Provide the [x, y] coordinate of the cell's center where the given text is located.  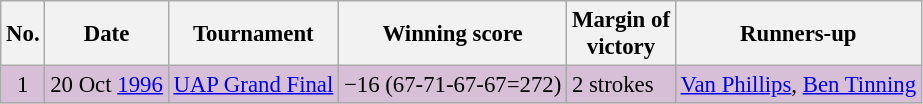
Runners-up [798, 34]
Margin ofvictory [622, 34]
1 [23, 85]
Date [106, 34]
2 strokes [622, 85]
Van Phillips, Ben Tinning [798, 85]
No. [23, 34]
Winning score [453, 34]
−16 (67-71-67-67=272) [453, 85]
20 Oct 1996 [106, 85]
Tournament [253, 34]
UAP Grand Final [253, 85]
